Detect which cell encompasses the target text, then output its (x, y) center coordinate. 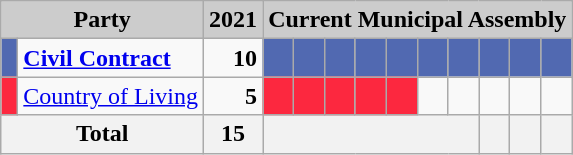
10 (234, 58)
15 (234, 134)
Total (102, 134)
Country of Living (111, 96)
Current Municipal Assembly (418, 20)
2021 (234, 20)
5 (234, 96)
Civil Contract (111, 58)
Party (102, 20)
